Return the [x, y] coordinate for the center point of the cell that contains the specified text.  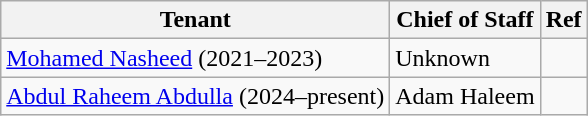
Tenant [196, 20]
Chief of Staff [465, 20]
Ref [564, 20]
Mohamed Nasheed (2021–2023) [196, 58]
Abdul Raheem Abdulla (2024–present) [196, 96]
Unknown [465, 58]
Adam Haleem [465, 96]
